Determine the [X, Y] coordinate at the center of the cell enclosing the given text.  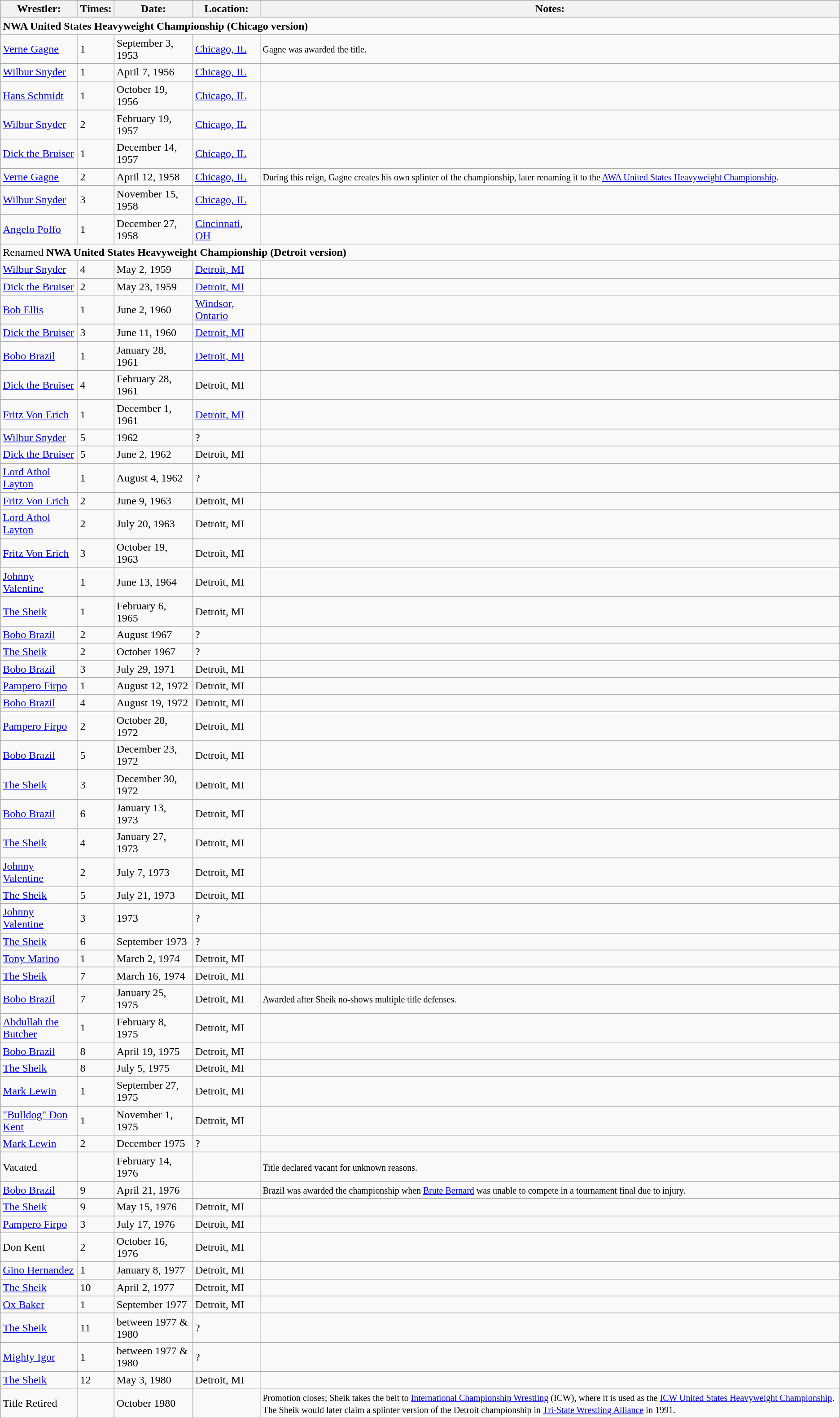
May 3, 1980 [153, 1380]
July 17, 1976 [153, 1224]
"Bulldog" Don Kent [39, 1121]
March 2, 1974 [153, 958]
Windsor, Ontario [226, 310]
Notes: [550, 9]
Title Retired [39, 1403]
Angelo Poffo [39, 229]
July 5, 1975 [153, 1068]
May 2, 1959 [153, 269]
January 27, 1973 [153, 843]
October 16, 1976 [153, 1247]
Gino Hernandez [39, 1270]
Ox Baker [39, 1304]
November 1, 1975 [153, 1121]
February 14, 1976 [153, 1167]
April 19, 1975 [153, 1051]
September 3, 1953 [153, 49]
Cincinnati, OH [226, 229]
October 19, 1963 [153, 553]
Date: [153, 9]
10 [96, 1287]
January 28, 1961 [153, 356]
1962 [153, 438]
12 [96, 1380]
Location: [226, 9]
September 1973 [153, 941]
Wrestler: [39, 9]
December 23, 1972 [153, 756]
October 1980 [153, 1403]
October 19, 1956 [153, 95]
August 19, 1972 [153, 703]
Title declared vacant for unknown reasons. [550, 1167]
February 8, 1975 [153, 1028]
Don Kent [39, 1247]
June 2, 1960 [153, 310]
February 28, 1961 [153, 385]
Bob Ellis [39, 310]
June 9, 1963 [153, 501]
June 13, 1964 [153, 582]
Times: [96, 9]
August 12, 1972 [153, 686]
January 8, 1977 [153, 1270]
Awarded after Sheik no-shows multiple title defenses. [550, 999]
April 7, 1956 [153, 72]
July 21, 1973 [153, 895]
11 [96, 1327]
December 30, 1972 [153, 784]
May 15, 1976 [153, 1207]
April 21, 1976 [153, 1190]
January 25, 1975 [153, 999]
October 28, 1972 [153, 726]
January 13, 1973 [153, 814]
October 1967 [153, 652]
December 27, 1958 [153, 229]
1973 [153, 918]
Hans Schmidt [39, 95]
February 6, 1965 [153, 611]
December 14, 1957 [153, 153]
Vacated [39, 1167]
November 15, 1958 [153, 200]
Brazil was awarded the championship when Brute Bernard was unable to compete in a tournament final due to injury. [550, 1190]
March 16, 1974 [153, 976]
September 27, 1975 [153, 1091]
April 12, 1958 [153, 177]
July 20, 1963 [153, 524]
During this reign, Gagne creates his own splinter of the championship, later renaming it to the AWA United States Heavyweight Championship. [550, 177]
Gagne was awarded the title. [550, 49]
December 1975 [153, 1144]
August 4, 1962 [153, 477]
December 1, 1961 [153, 415]
August 1967 [153, 635]
Mighty Igor [39, 1357]
Tony Marino [39, 958]
February 19, 1957 [153, 125]
July 7, 1973 [153, 872]
June 2, 1962 [153, 455]
May 23, 1959 [153, 287]
NWA United States Heavyweight Championship (Chicago version) [420, 26]
July 29, 1971 [153, 669]
April 2, 1977 [153, 1287]
June 11, 1960 [153, 333]
Renamed NWA United States Heavyweight Championship (Detroit version) [420, 252]
Abdullah the Butcher [39, 1028]
September 1977 [153, 1304]
